Locate the cell with the specified text and output its (x, y) center coordinate. 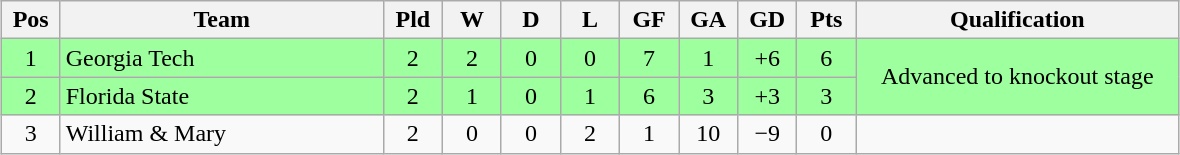
GA (708, 20)
Team (222, 20)
GF (650, 20)
Georgia Tech (222, 58)
7 (650, 58)
Pts (826, 20)
William & Mary (222, 134)
10 (708, 134)
−9 (768, 134)
L (590, 20)
Qualification (1018, 20)
+3 (768, 96)
W (472, 20)
Florida State (222, 96)
+6 (768, 58)
Advanced to knockout stage (1018, 77)
Pos (30, 20)
D (530, 20)
Pld (412, 20)
GD (768, 20)
